Provide the (X, Y) coordinate of the cell's center where the given text is located.  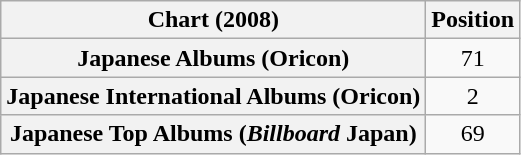
69 (473, 134)
Japanese Albums (Oricon) (214, 58)
Japanese Top Albums (Billboard Japan) (214, 134)
71 (473, 58)
2 (473, 96)
Position (473, 20)
Chart (2008) (214, 20)
Japanese International Albums (Oricon) (214, 96)
